Locate the cell with the specified text and output its (x, y) center coordinate. 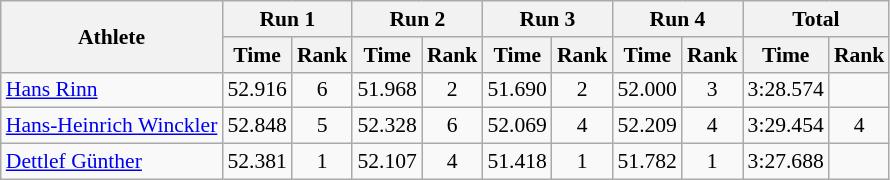
3:29.454 (786, 126)
52.848 (256, 126)
52.209 (646, 126)
52.000 (646, 90)
51.968 (386, 90)
Run 2 (417, 19)
3 (712, 90)
3:27.688 (786, 162)
52.916 (256, 90)
51.418 (516, 162)
52.328 (386, 126)
52.381 (256, 162)
52.069 (516, 126)
Dettlef Günther (112, 162)
52.107 (386, 162)
Run 4 (677, 19)
Hans-Heinrich Winckler (112, 126)
Hans Rinn (112, 90)
Run 1 (287, 19)
51.782 (646, 162)
Run 3 (547, 19)
Athlete (112, 36)
5 (322, 126)
51.690 (516, 90)
3:28.574 (786, 90)
Total (816, 19)
